Determine the (x, y) coordinate at the center of the cell enclosing the given text.  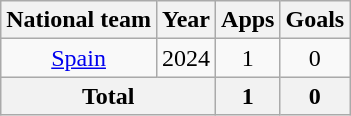
Spain (79, 58)
Total (108, 96)
National team (79, 20)
Goals (315, 20)
2024 (186, 58)
Year (186, 20)
Apps (248, 20)
